Find where the given text appears and provide that cell's center as [x, y] coordinate. 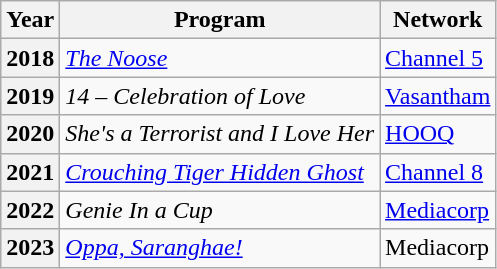
Channel 5 [438, 58]
Crouching Tiger Hidden Ghost [220, 172]
Genie In a Cup [220, 210]
Network [438, 20]
Vasantham [438, 96]
She's a Terrorist and I Love Her [220, 134]
HOOQ [438, 134]
2022 [30, 210]
Channel 8 [438, 172]
2019 [30, 96]
The Noose [220, 58]
2023 [30, 248]
Program [220, 20]
2018 [30, 58]
14 – Celebration of Love [220, 96]
Oppa, Saranghae! [220, 248]
Year [30, 20]
2021 [30, 172]
2020 [30, 134]
